Return (X, Y) of the center of cell containing provided text 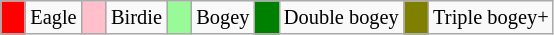
Birdie (136, 17)
Eagle (53, 17)
Triple bogey+ (490, 17)
Bogey (222, 17)
Double bogey (342, 17)
